Determine the [X, Y] coordinate at the center of the cell enclosing the given text.  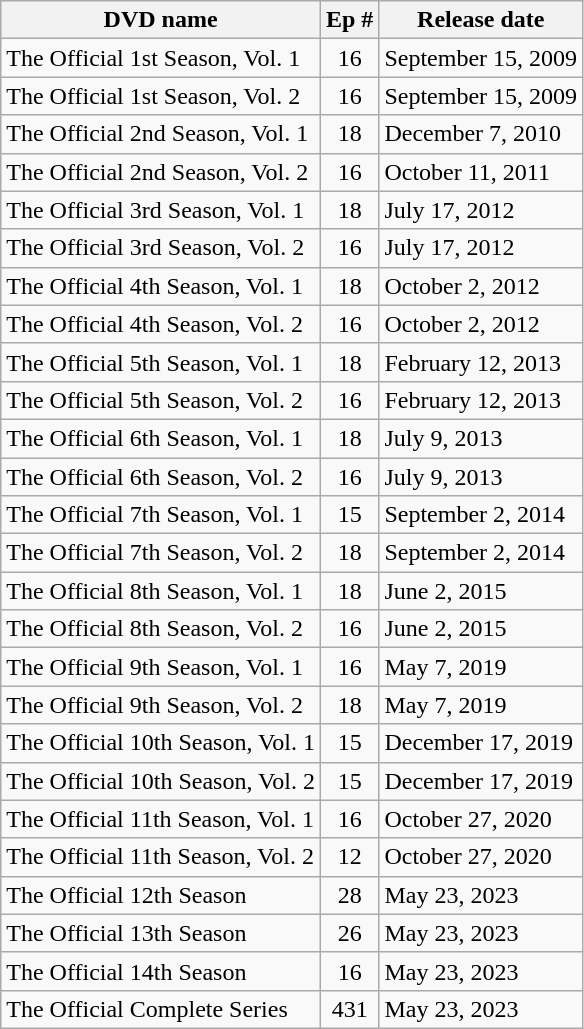
The Official 7th Season, Vol. 1 [161, 515]
26 [349, 933]
The Official 5th Season, Vol. 1 [161, 362]
The Official 6th Season, Vol. 1 [161, 438]
The Official 9th Season, Vol. 2 [161, 705]
431 [349, 1009]
The Official 2nd Season, Vol. 2 [161, 172]
The Official 11th Season, Vol. 2 [161, 857]
12 [349, 857]
The Official 14th Season [161, 971]
The Official 11th Season, Vol. 1 [161, 819]
The Official 2nd Season, Vol. 1 [161, 134]
The Official 9th Season, Vol. 1 [161, 667]
The Official Complete Series [161, 1009]
28 [349, 895]
The Official 1st Season, Vol. 1 [161, 58]
The Official 12th Season [161, 895]
The Official 3rd Season, Vol. 2 [161, 248]
October 11, 2011 [481, 172]
The Official 13th Season [161, 933]
The Official 5th Season, Vol. 2 [161, 400]
The Official 7th Season, Vol. 2 [161, 553]
The Official 6th Season, Vol. 2 [161, 477]
The Official 8th Season, Vol. 1 [161, 591]
The Official 1st Season, Vol. 2 [161, 96]
The Official 3rd Season, Vol. 1 [161, 210]
Ep # [349, 20]
The Official 10th Season, Vol. 2 [161, 781]
The Official 4th Season, Vol. 2 [161, 324]
The Official 8th Season, Vol. 2 [161, 629]
The Official 4th Season, Vol. 1 [161, 286]
DVD name [161, 20]
The Official 10th Season, Vol. 1 [161, 743]
Release date [481, 20]
December 7, 2010 [481, 134]
